Identify which cell holds the provided text, then report its [x, y] central coordinate. 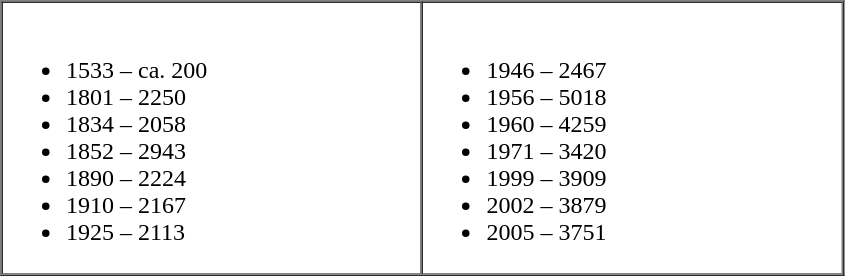
1533 – ca. 2001801 – 22501834 – 20581852 – 29431890 – 22241910 – 21671925 – 2113 [212, 138]
1946 – 24671956 – 50181960 – 42591971 – 34201999 – 39092002 – 38792005 – 3751 [632, 138]
